Return [x, y] of the center of cell containing provided text 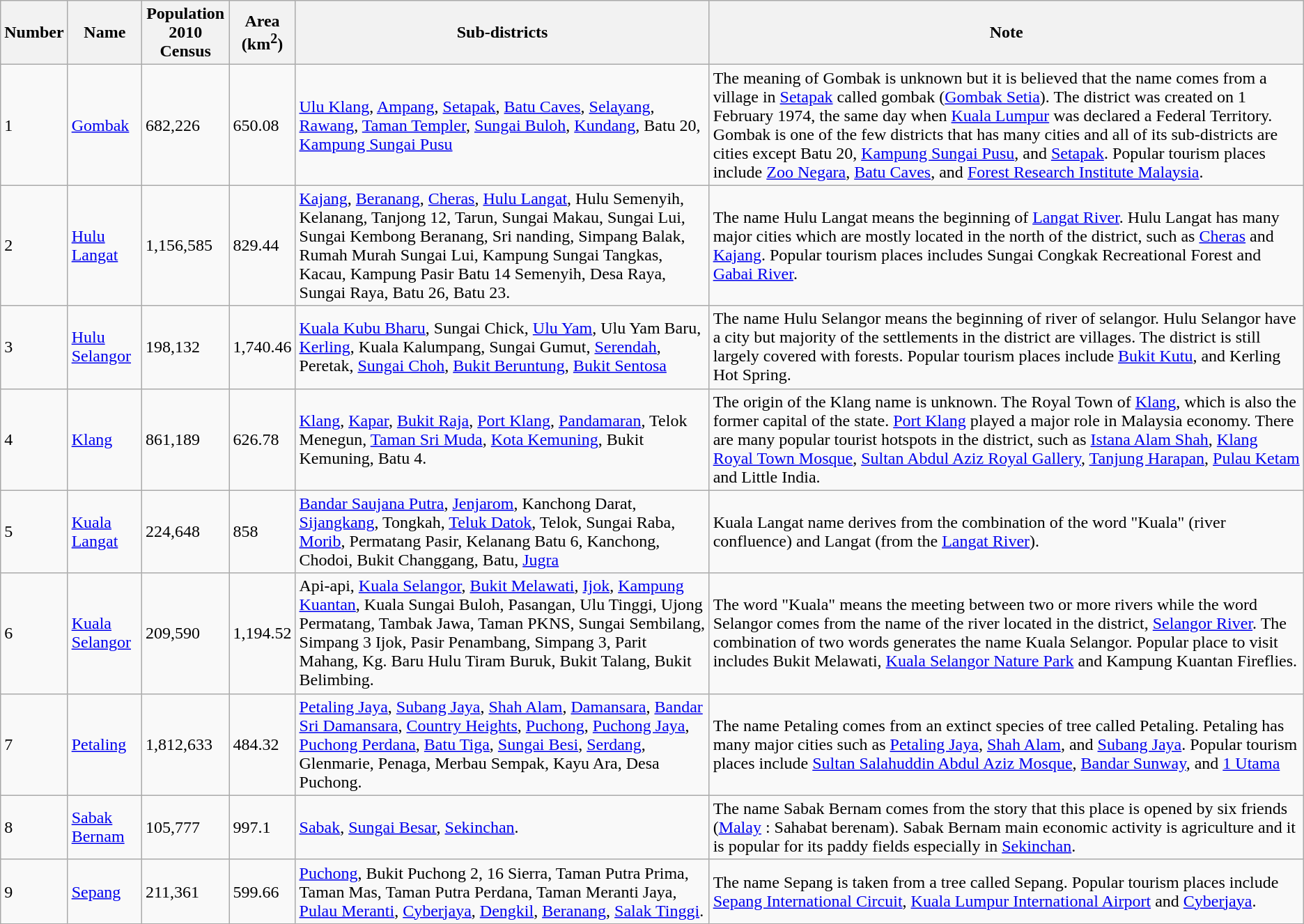
5 [34, 532]
Klang [104, 439]
Kuala Langat name derives from the combination of the word "Kuala" (river confluence) and Langat (from the Langat River). [1006, 532]
Kuala Selangor [104, 634]
2 [34, 245]
Klang, Kapar, Bukit Raja, Port Klang, Pandamaran, Telok Menegun, Taman Sri Muda, Kota Kemuning, Bukit Kemuning, Batu 4. [502, 439]
Note [1006, 33]
1,812,633 [185, 744]
Sepang [104, 891]
1,194.52 [262, 634]
7 [34, 744]
Name [104, 33]
Sabak, Sungai Besar, Sekinchan. [502, 827]
1 [34, 125]
682,226 [185, 125]
211,361 [185, 891]
829.44 [262, 245]
8 [34, 827]
Sub-districts [502, 33]
Petaling [104, 744]
9 [34, 891]
Gombak [104, 125]
105,777 [185, 827]
Ulu Klang, Ampang, Setapak, Batu Caves, Selayang, Rawang, Taman Templer, Sungai Buloh, Kundang, Batu 20, Kampung Sungai Pusu [502, 125]
626.78 [262, 439]
997.1 [262, 827]
6 [34, 634]
4 [34, 439]
1,740.46 [262, 347]
Number [34, 33]
1,156,585 [185, 245]
484.32 [262, 744]
858 [262, 532]
209,590 [185, 634]
Area (km2) [262, 33]
3 [34, 347]
224,648 [185, 532]
Sabak Bernam [104, 827]
650.08 [262, 125]
Hulu Selangor [104, 347]
Kuala Langat [104, 532]
Population2010 Census [185, 33]
599.66 [262, 891]
861,189 [185, 439]
Hulu Langat [104, 245]
198,132 [185, 347]
